Output the (x, y) coordinate of the center of the cell containing the given text.  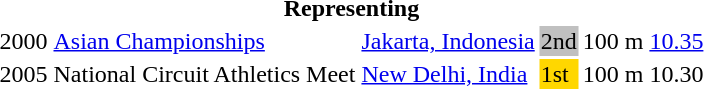
Asian Championships (204, 41)
National Circuit Athletics Meet (204, 74)
New Delhi, India (448, 74)
1st (558, 74)
2nd (558, 41)
Jakarta, Indonesia (448, 41)
